Detect which cell encompasses the target text, then output its (x, y) center coordinate. 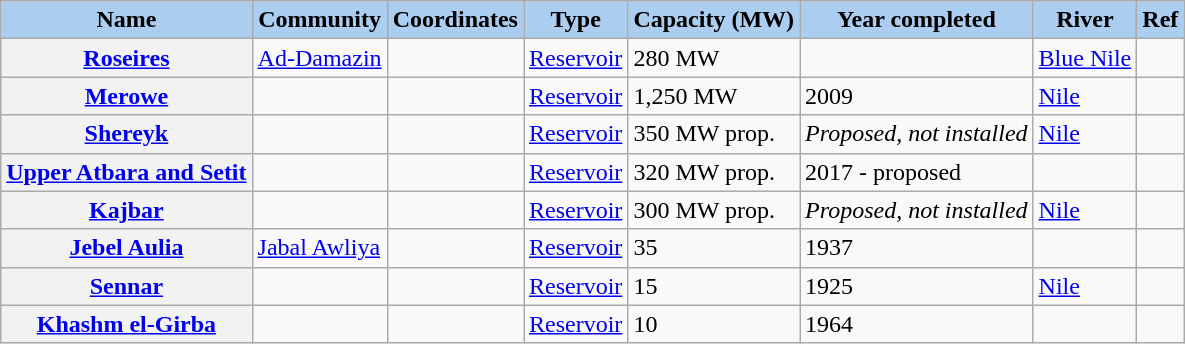
Sennar (126, 286)
Jebel Aulia (126, 248)
Year completed (917, 20)
Khashm el-Girba (126, 324)
2009 (917, 96)
1937 (917, 248)
Coordinates (455, 20)
Capacity (MW) (714, 20)
Community (320, 20)
1925 (917, 286)
Type (576, 20)
Jabal Awliya (320, 248)
Blue Nile (1085, 58)
Kajbar (126, 210)
Upper Atbara and Setit (126, 172)
300 MW prop. (714, 210)
River (1085, 20)
350 MW prop. (714, 134)
Ref (1160, 20)
280 MW (714, 58)
320 MW prop. (714, 172)
35 (714, 248)
Shereyk (126, 134)
1964 (917, 324)
2017 - proposed (917, 172)
10 (714, 324)
Merowe (126, 96)
1,250 MW (714, 96)
Ad-Damazin (320, 58)
15 (714, 286)
Roseires (126, 58)
Name (126, 20)
